Return (x, y) of the center of cell containing provided text 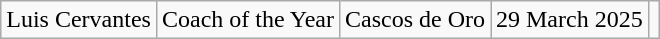
Cascos de Oro (414, 20)
Luis Cervantes (79, 20)
Coach of the Year (248, 20)
29 March 2025 (569, 20)
